Search for the cell housing the specified text and yield its (x, y) center coordinate. 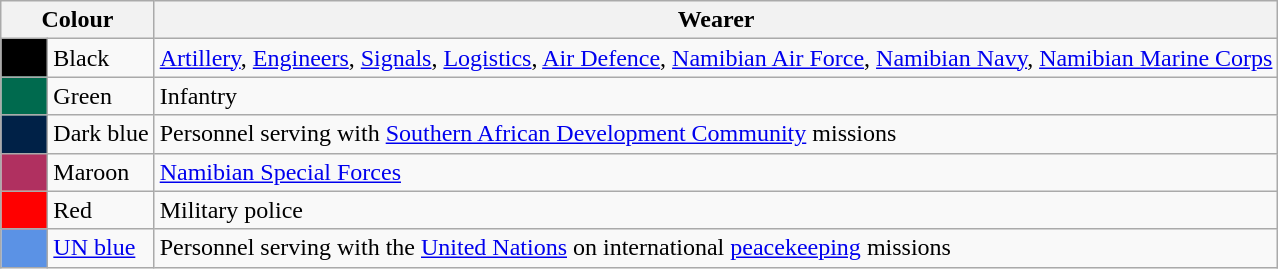
Artillery, Engineers, Signals, Logistics, Air Defence, Namibian Air Force, Namibian Navy, Namibian Marine Corps (716, 58)
Personnel serving with Southern African Development Community missions (716, 134)
Red (101, 210)
Colour (78, 20)
Dark blue (101, 134)
Military police (716, 210)
Namibian Special Forces (716, 172)
UN blue (101, 248)
Wearer (716, 20)
Personnel serving with the United Nations on international peacekeeping missions (716, 248)
Black (101, 58)
Maroon (101, 172)
Infantry (716, 96)
Green (101, 96)
